Detect which cell encompasses the target text, then output its (x, y) center coordinate. 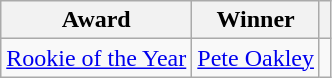
Pete Oakley (256, 58)
Winner (256, 20)
Award (96, 20)
Rookie of the Year (96, 58)
